Extract the (x, y) coordinate from the center of the cell holding the provided text.  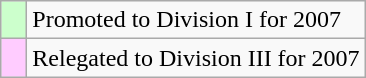
Promoted to Division I for 2007 (196, 20)
Relegated to Division III for 2007 (196, 58)
